Provide the [x, y] coordinate of the cell's center where the given text is located.  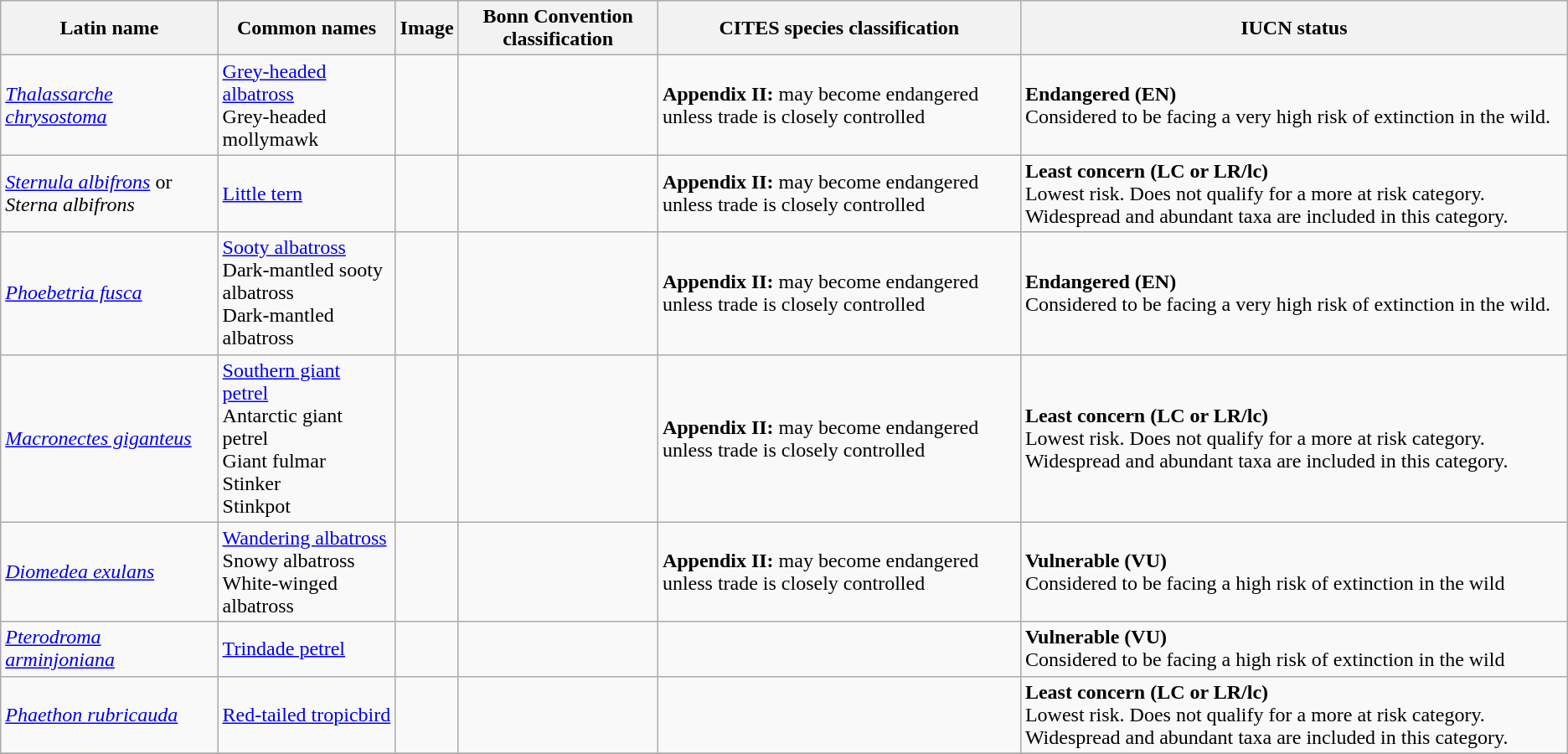
Bonn Convention classification [558, 28]
Grey-headed albatrossGrey-headed mollymawk [307, 106]
Thalassarche chrysostoma [109, 106]
Trindade petrel [307, 648]
Phoebetria fusca [109, 293]
Sooty albatrossDark-mantled sooty albatrossDark-mantled albatross [307, 293]
Diomedea exulans [109, 571]
Little tern [307, 194]
Sternula albifrons or Sterna albifrons [109, 194]
Pterodroma arminjoniana [109, 648]
Phaethon rubricauda [109, 715]
Common names [307, 28]
Macronectes giganteus [109, 438]
Wandering albatrossSnowy albatrossWhite-winged albatross [307, 571]
Latin name [109, 28]
Image [427, 28]
CITES species classification [839, 28]
Southern giant petrelAntarctic giant petrelGiant fulmarStinkerStinkpot [307, 438]
IUCN status [1293, 28]
Red-tailed tropicbird [307, 715]
